Locate the cell with the specified text and output its (x, y) center coordinate. 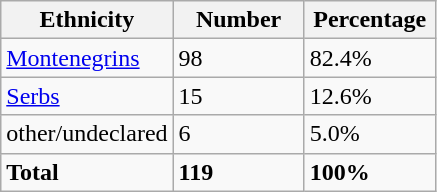
Ethnicity (87, 20)
Total (87, 172)
6 (238, 134)
Percentage (370, 20)
5.0% (370, 134)
82.4% (370, 58)
other/undeclared (87, 134)
Montenegrins (87, 58)
12.6% (370, 96)
15 (238, 96)
100% (370, 172)
119 (238, 172)
Number (238, 20)
Serbs (87, 96)
98 (238, 58)
